Identify which cell holds the provided text, then report its [X, Y] central coordinate. 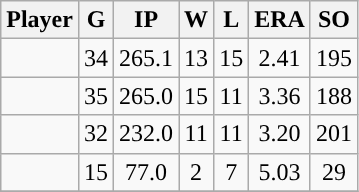
265.0 [146, 96]
5.03 [280, 172]
3.20 [280, 134]
2 [196, 172]
34 [96, 58]
32 [96, 134]
195 [334, 58]
W [196, 20]
232.0 [146, 134]
29 [334, 172]
201 [334, 134]
35 [96, 96]
IP [146, 20]
7 [232, 172]
ERA [280, 20]
2.41 [280, 58]
3.36 [280, 96]
265.1 [146, 58]
Player [40, 20]
13 [196, 58]
SO [334, 20]
77.0 [146, 172]
L [232, 20]
G [96, 20]
188 [334, 96]
